Determine the (X, Y) coordinate at the center of the cell enclosing the given text.  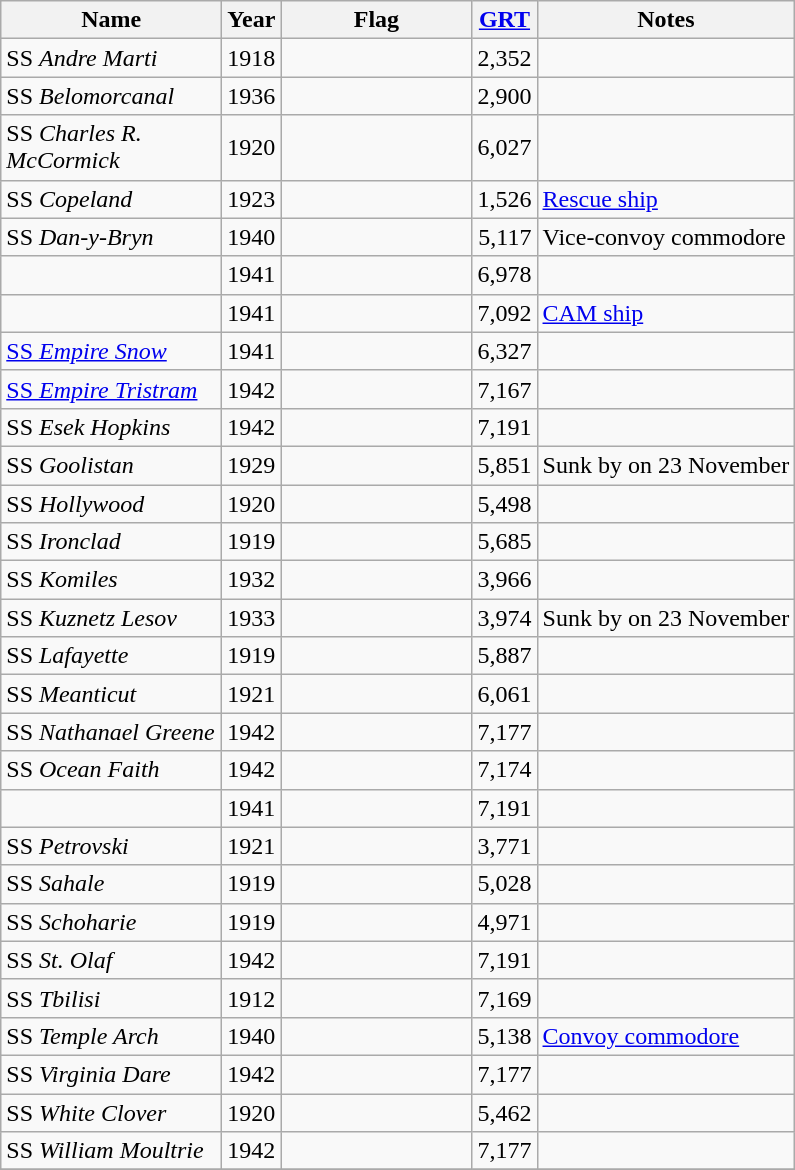
SS Schoharie (112, 922)
Year (252, 20)
SS Petrovski (112, 846)
Flag (376, 20)
SS Copeland (112, 199)
1929 (252, 465)
6,061 (504, 694)
SS Komiles (112, 580)
CAM ship (666, 313)
SS Ironclad (112, 542)
3,974 (504, 618)
1936 (252, 96)
5,887 (504, 656)
SS Sahale (112, 884)
SS Dan-y-Bryn (112, 237)
SS Charles R. McCormick (112, 148)
4,971 (504, 922)
6,327 (504, 351)
Name (112, 20)
5,685 (504, 542)
7,167 (504, 389)
SS Andre Marti (112, 58)
SS White Clover (112, 1113)
5,498 (504, 503)
5,117 (504, 237)
1933 (252, 618)
SS Lafayette (112, 656)
1912 (252, 998)
SS Nathanael Greene (112, 732)
SS William Moultrie (112, 1151)
SS Meanticut (112, 694)
SS Temple Arch (112, 1036)
SS Hollywood (112, 503)
5,028 (504, 884)
5,851 (504, 465)
SS Kuznetz Lesov (112, 618)
7,169 (504, 998)
GRT (504, 20)
SS Belomorcanal (112, 96)
SS Esek Hopkins (112, 427)
Convoy commodore (666, 1036)
1923 (252, 199)
3,771 (504, 846)
SS Goolistan (112, 465)
SS Empire Tristram (112, 389)
SS Ocean Faith (112, 770)
1,526 (504, 199)
7,092 (504, 313)
1932 (252, 580)
3,966 (504, 580)
2,352 (504, 58)
5,138 (504, 1036)
SS St. Olaf (112, 960)
2,900 (504, 96)
7,174 (504, 770)
SS Tbilisi (112, 998)
SS Virginia Dare (112, 1074)
Vice-convoy commodore (666, 237)
1918 (252, 58)
6,978 (504, 275)
Notes (666, 20)
Rescue ship (666, 199)
5,462 (504, 1113)
6,027 (504, 148)
SS Empire Snow (112, 351)
